Locate the cell with the specified text and output its [x, y] center coordinate. 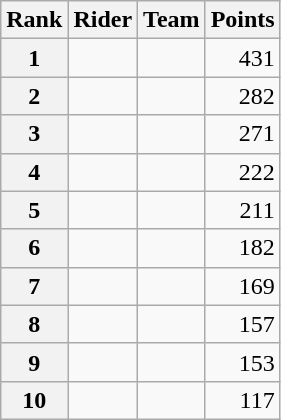
211 [242, 210]
4 [34, 172]
Points [242, 20]
282 [242, 96]
117 [242, 400]
222 [242, 172]
8 [34, 324]
9 [34, 362]
3 [34, 134]
153 [242, 362]
431 [242, 58]
7 [34, 286]
10 [34, 400]
1 [34, 58]
157 [242, 324]
169 [242, 286]
2 [34, 96]
Rider [103, 20]
Team [172, 20]
6 [34, 248]
Rank [34, 20]
182 [242, 248]
5 [34, 210]
271 [242, 134]
